Provide the [X, Y] coordinate of the cell's center where the given text is located.  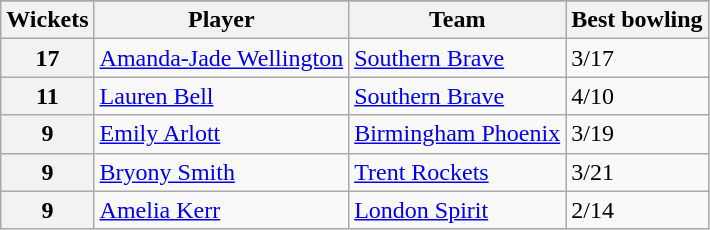
Amanda-Jade Wellington [222, 58]
3/19 [637, 134]
Player [222, 20]
3/21 [637, 172]
London Spirit [458, 210]
Birmingham Phoenix [458, 134]
17 [48, 58]
Lauren Bell [222, 96]
2/14 [637, 210]
4/10 [637, 96]
Team [458, 20]
Best bowling [637, 20]
11 [48, 96]
Bryony Smith [222, 172]
Trent Rockets [458, 172]
3/17 [637, 58]
Amelia Kerr [222, 210]
Emily Arlott [222, 134]
Wickets [48, 20]
